Extract the (X, Y) coordinate from the center of the cell holding the provided text.  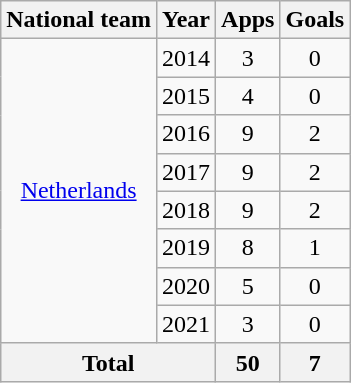
2015 (186, 96)
5 (248, 286)
2017 (186, 172)
7 (315, 362)
Total (108, 362)
2018 (186, 210)
Year (186, 20)
2016 (186, 134)
8 (248, 248)
2020 (186, 286)
50 (248, 362)
National team (79, 20)
2014 (186, 58)
Goals (315, 20)
2019 (186, 248)
2021 (186, 324)
Netherlands (79, 191)
1 (315, 248)
Apps (248, 20)
4 (248, 96)
